Extract the (X, Y) coordinate from the center of the cell holding the provided text.  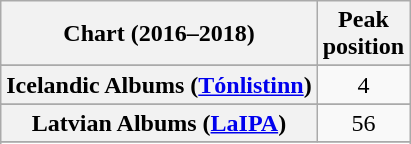
Peakposition (363, 34)
Icelandic Albums (Tónlistinn) (159, 85)
4 (363, 85)
Chart (2016–2018) (159, 34)
56 (363, 123)
Latvian Albums (LaIPA) (159, 123)
